Detect which cell encompasses the target text, then output its (X, Y) center coordinate. 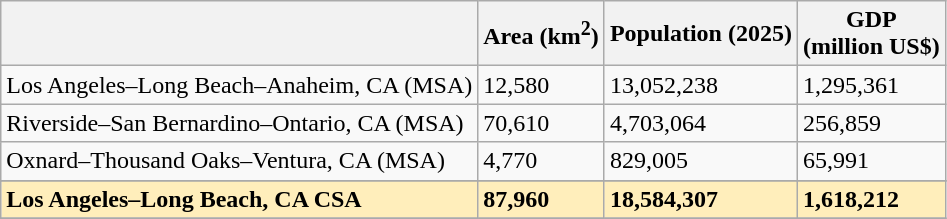
4,703,064 (700, 123)
13,052,238 (700, 85)
Los Angeles–Long Beach–Anaheim, CA (MSA) (240, 85)
Oxnard–Thousand Oaks–Ventura, CA (MSA) (240, 161)
4,770 (542, 161)
GDP(million US$) (871, 34)
Area (km2) (542, 34)
Riverside–San Bernardino–Ontario, CA (MSA) (240, 123)
1,295,361 (871, 85)
Los Angeles–Long Beach, CA CSA (240, 199)
87,960 (542, 199)
829,005 (700, 161)
12,580 (542, 85)
1,618,212 (871, 199)
Population (2025) (700, 34)
256,859 (871, 123)
65,991 (871, 161)
18,584,307 (700, 199)
70,610 (542, 123)
